From the cell containing the given text, extract its center point as (x, y) coordinate. 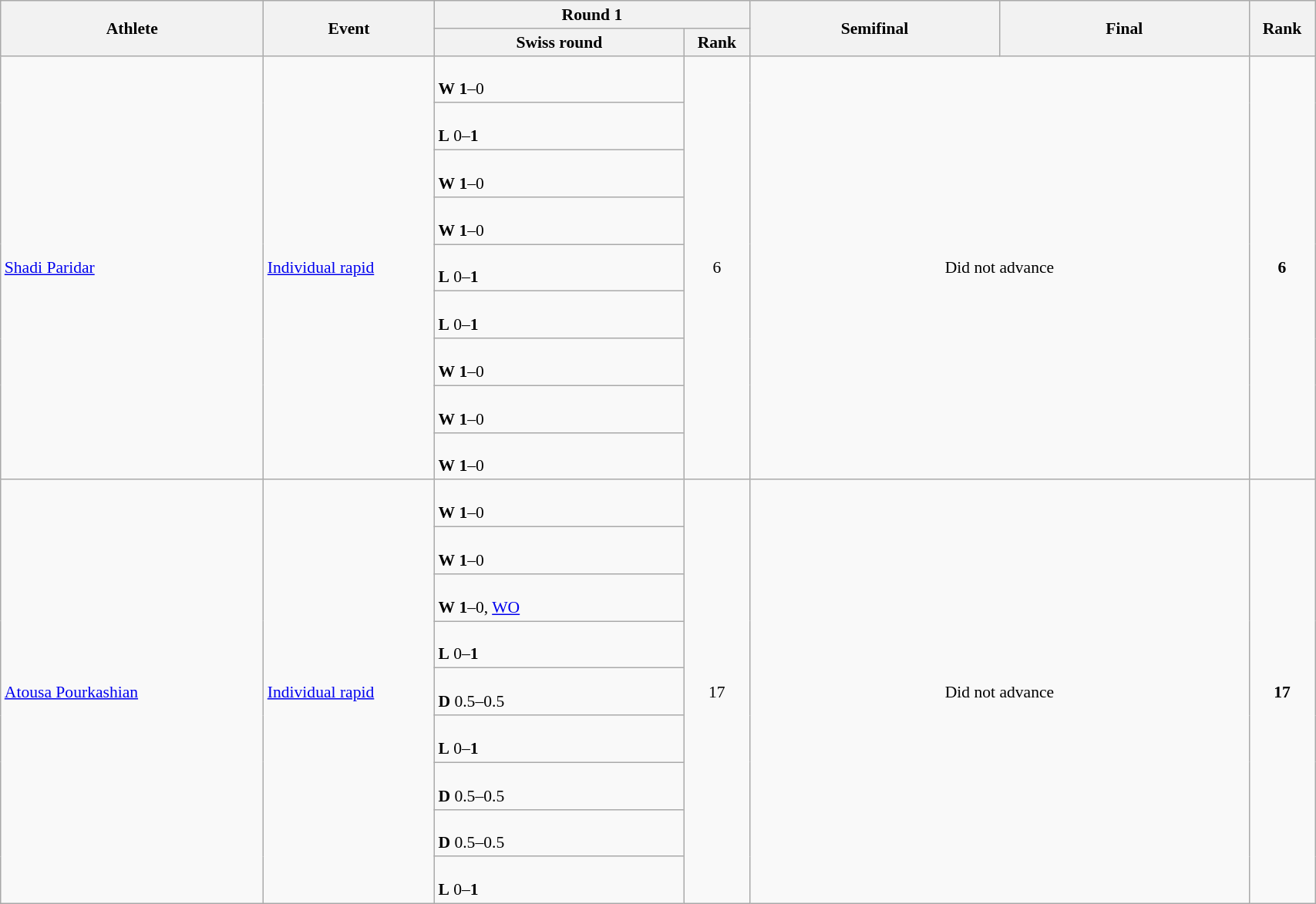
Event (349, 28)
Athlete (133, 28)
Shadi Paridar (133, 267)
Semifinal (874, 28)
W 1–0, WO (559, 598)
Final (1124, 28)
Round 1 (592, 15)
Swiss round (559, 42)
Atousa Pourkashian (133, 692)
